Output the [X, Y] coordinate of the center of the cell containing the given text.  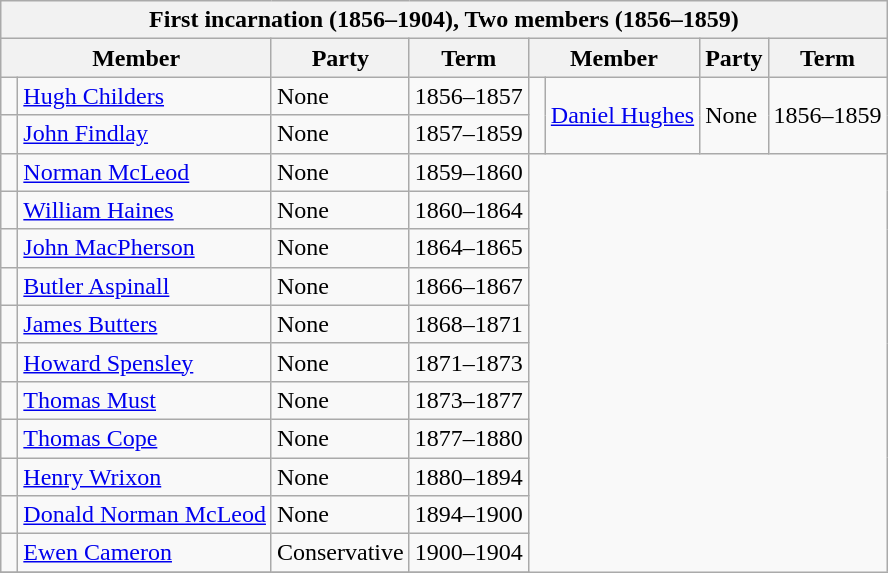
First incarnation (1856–1904), Two members (1856–1859) [444, 20]
John MacPherson [145, 248]
1894–1900 [468, 515]
John Findlay [145, 134]
William Haines [145, 210]
1871–1873 [468, 362]
Thomas Must [145, 400]
1856–1859 [828, 115]
James Butters [145, 324]
1860–1864 [468, 210]
1866–1867 [468, 286]
Hugh Childers [145, 96]
1877–1880 [468, 438]
Thomas Cope [145, 438]
Ewen Cameron [145, 553]
1880–1894 [468, 477]
Butler Aspinall [145, 286]
1864–1865 [468, 248]
1873–1877 [468, 400]
Donald Norman McLeod [145, 515]
1900–1904 [468, 553]
1868–1871 [468, 324]
Daniel Hughes [622, 115]
Howard Spensley [145, 362]
Henry Wrixon [145, 477]
1856–1857 [468, 96]
Conservative [340, 553]
1859–1860 [468, 172]
Norman McLeod [145, 172]
1857–1859 [468, 134]
